Find where the given text appears and provide that cell's center as [X, Y] coordinate. 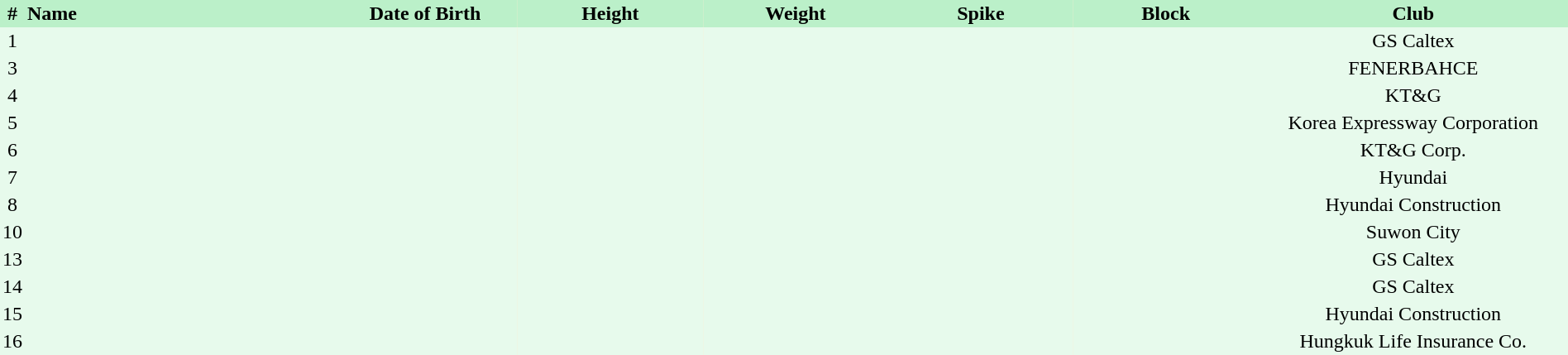
3 [12, 68]
Korea Expressway Corporation [1413, 122]
8 [12, 205]
13 [12, 260]
6 [12, 151]
Date of Birth [425, 13]
Weight [796, 13]
16 [12, 341]
7 [12, 177]
5 [12, 122]
Hyundai [1413, 177]
15 [12, 314]
FENERBAHCE [1413, 68]
14 [12, 286]
Spike [981, 13]
Height [610, 13]
Suwon City [1413, 232]
KT&G Corp. [1413, 151]
# [12, 13]
Club [1413, 13]
Name [179, 13]
KT&G [1413, 96]
4 [12, 96]
Hungkuk Life Insurance Co. [1413, 341]
Block [1166, 13]
1 [12, 41]
10 [12, 232]
